Identify which cell holds the provided text, then report its [x, y] central coordinate. 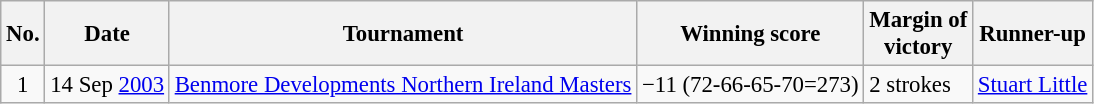
Runner-up [1033, 34]
−11 (72-66-65-70=273) [750, 85]
Benmore Developments Northern Ireland Masters [402, 85]
14 Sep 2003 [107, 85]
2 strokes [918, 85]
Winning score [750, 34]
Tournament [402, 34]
Margin ofvictory [918, 34]
Date [107, 34]
Stuart Little [1033, 85]
No. [23, 34]
1 [23, 85]
